Search for the cell housing the specified text and yield its (x, y) center coordinate. 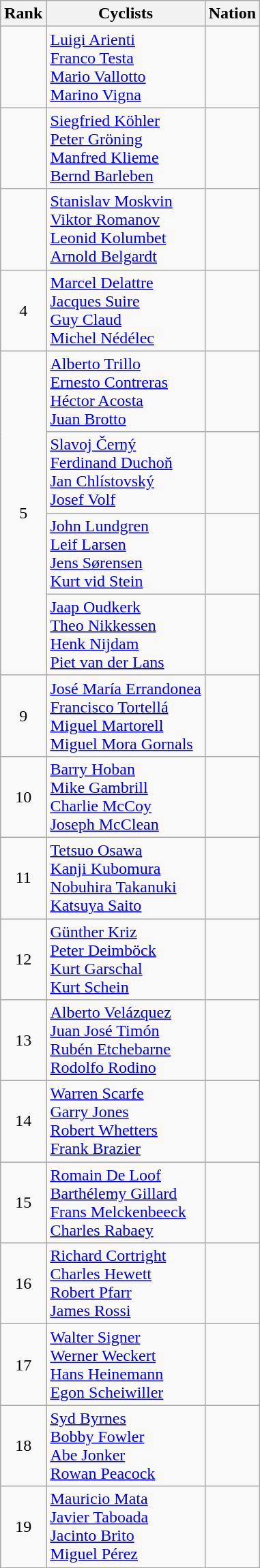
Barry HobanMike GambrillCharlie McCoyJoseph McClean (126, 797)
Nation (232, 14)
12 (23, 959)
16 (23, 1283)
Jaap OudkerkTheo NikkessenHenk NijdamPiet van der Lans (126, 635)
Luigi ArientiFranco TestaMario VallottoMarino Vigna (126, 67)
Warren ScarfeGarry JonesRobert WhettersFrank Brazier (126, 1121)
Alberto TrilloErnesto ContrerasHéctor AcostaJuan Brotto (126, 391)
Richard CortrightCharles HewettRobert PfarrJames Rossi (126, 1283)
Stanislav MoskvinViktor RomanovLeonid KolumbetArnold Belgardt (126, 229)
John LundgrenLeif LarsenJens SørensenKurt vid Stein (126, 553)
4 (23, 311)
10 (23, 797)
Walter SignerWerner WeckertHans HeinemannEgon Scheiwiller (126, 1365)
15 (23, 1203)
Cyclists (126, 14)
11 (23, 877)
19 (23, 1527)
José María ErrandoneaFrancisco TortelláMiguel MartorellMiguel Mora Gornals (126, 715)
17 (23, 1365)
13 (23, 1041)
Siegfried KöhlerPeter GröningManfred KliemeBernd Barleben (126, 148)
Marcel DelattreJacques SuireGuy ClaudMichel Nédélec (126, 311)
Syd ByrnesBobby FowlerAbe JonkerRowan Peacock (126, 1445)
9 (23, 715)
Rank (23, 14)
Mauricio MataJavier TaboadaJacinto BritoMiguel Pérez (126, 1527)
18 (23, 1445)
5 (23, 513)
Romain De LoofBarthélemy GillardFrans MelckenbeeckCharles Rabaey (126, 1203)
Alberto VelázquezJuan José TimónRubén EtchebarneRodolfo Rodino (126, 1041)
Slavoj ČernýFerdinand DuchoňJan ChlístovskýJosef Volf (126, 473)
Tetsuo OsawaKanji KubomuraNobuhira TakanukiKatsuya Saito (126, 877)
14 (23, 1121)
Günther KrizPeter DeimböckKurt GarschalKurt Schein (126, 959)
